Determine the [x, y] coordinate at the center of the cell enclosing the given text.  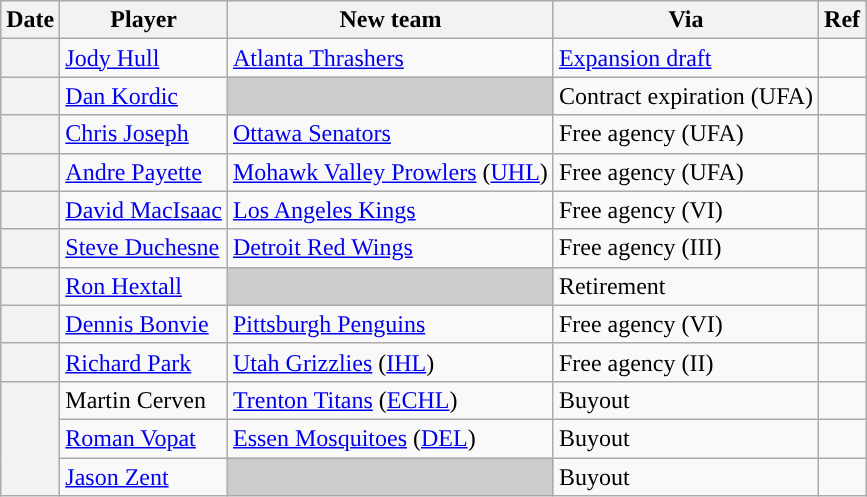
Atlanta Thrashers [390, 58]
Mohawk Valley Prowlers (UHL) [390, 172]
Date [30, 20]
Contract expiration (UFA) [686, 96]
Via [686, 20]
Player [144, 20]
Los Angeles Kings [390, 210]
Richard Park [144, 362]
Utah Grizzlies (IHL) [390, 362]
Ottawa Senators [390, 134]
Essen Mosquitoes (DEL) [390, 438]
Jason Zent [144, 477]
Expansion draft [686, 58]
Detroit Red Wings [390, 248]
Andre Payette [144, 172]
Chris Joseph [144, 134]
Dennis Bonvie [144, 324]
Ref [842, 20]
Retirement [686, 286]
Roman Vopat [144, 438]
Pittsburgh Penguins [390, 324]
Jody Hull [144, 58]
Steve Duchesne [144, 248]
Dan Kordic [144, 96]
Free agency (III) [686, 248]
Ron Hextall [144, 286]
Free agency (II) [686, 362]
Trenton Titans (ECHL) [390, 400]
New team [390, 20]
Martin Cerven [144, 400]
David MacIsaac [144, 210]
